Find where the given text appears and provide that cell's center as [X, Y] coordinate. 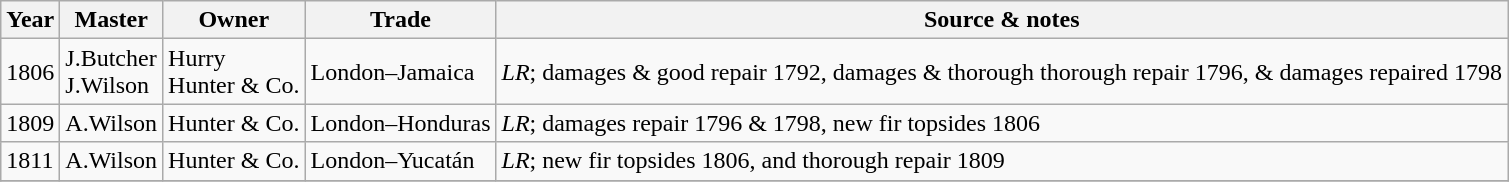
London–Jamaica [400, 72]
HurryHunter & Co. [234, 72]
1811 [30, 161]
LR; new fir topsides 1806, and thorough repair 1809 [1002, 161]
J.ButcherJ.Wilson [112, 72]
1806 [30, 72]
Owner [234, 20]
LR; damages repair 1796 & 1798, new fir topsides 1806 [1002, 123]
Source & notes [1002, 20]
1809 [30, 123]
London–Honduras [400, 123]
Year [30, 20]
Master [112, 20]
Trade [400, 20]
LR; damages & good repair 1792, damages & thorough thorough repair 1796, & damages repaired 1798 [1002, 72]
London–Yucatán [400, 161]
